Find where the given text appears and provide that cell's center as (X, Y) coordinate. 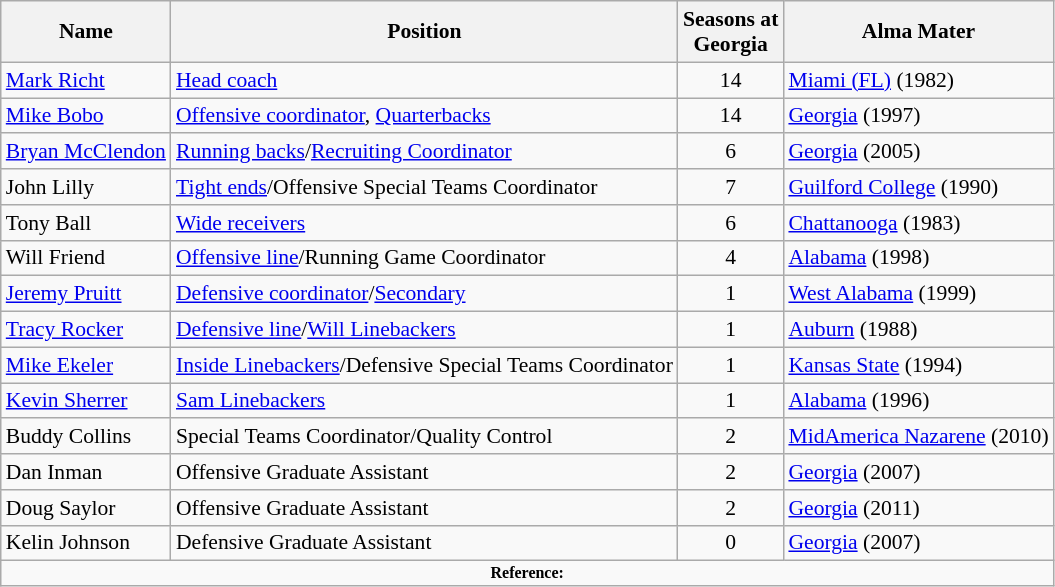
Jeremy Pruitt (86, 294)
Guilford College (1990) (918, 187)
Tony Ball (86, 223)
Doug Saylor (86, 508)
Alma Mater (918, 32)
Kansas State (1994) (918, 365)
4 (730, 258)
Georgia (1997) (918, 116)
Kevin Sherrer (86, 401)
Tracy Rocker (86, 330)
Special Teams Coordinator/Quality Control (424, 437)
West Alabama (1999) (918, 294)
Georgia (2011) (918, 508)
Buddy Collins (86, 437)
Bryan McClendon (86, 152)
Head coach (424, 80)
Miami (FL) (1982) (918, 80)
Defensive coordinator/Secondary (424, 294)
MidAmerica Nazarene (2010) (918, 437)
Dan Inman (86, 472)
Tight ends/Offensive Special Teams Coordinator (424, 187)
Mike Bobo (86, 116)
Name (86, 32)
John Lilly (86, 187)
Kelin Johnson (86, 543)
Alabama (1998) (918, 258)
Offensive line/Running Game Coordinator (424, 258)
Offensive coordinator, Quarterbacks (424, 116)
Alabama (1996) (918, 401)
Running backs/Recruiting Coordinator (424, 152)
Sam Linebackers (424, 401)
0 (730, 543)
Will Friend (86, 258)
Wide receivers (424, 223)
Auburn (1988) (918, 330)
Mark Richt (86, 80)
Inside Linebackers/Defensive Special Teams Coordinator (424, 365)
Chattanooga (1983) (918, 223)
Position (424, 32)
7 (730, 187)
Seasons atGeorgia (730, 32)
Defensive line/Will Linebackers (424, 330)
Georgia (2005) (918, 152)
Reference: (528, 573)
Mike Ekeler (86, 365)
Defensive Graduate Assistant (424, 543)
